Capture the cell that displays the provided text and extract its [x, y] central coordinate. 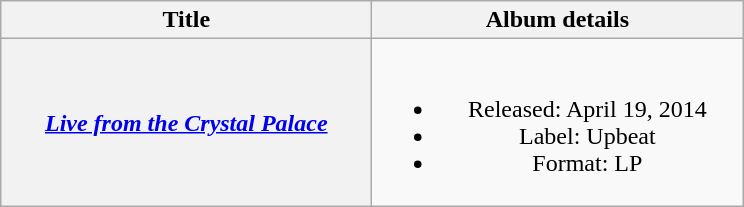
Live from the Crystal Palace [186, 122]
Title [186, 20]
Album details [558, 20]
Released: April 19, 2014Label: UpbeatFormat: LP [558, 122]
